From the cell containing the given text, extract its center point as [x, y] coordinate. 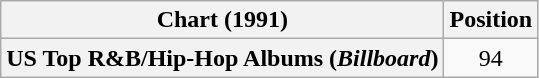
Chart (1991) [222, 20]
US Top R&B/Hip-Hop Albums (Billboard) [222, 58]
Position [491, 20]
94 [491, 58]
